Provide the [X, Y] coordinate of the cell's center where the given text is located.  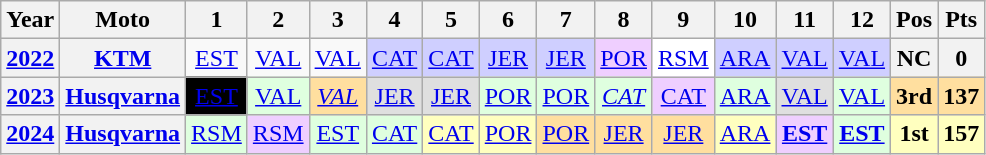
10 [745, 20]
Moto [123, 20]
5 [451, 20]
137 [962, 96]
0 [962, 58]
Year [30, 20]
1st [914, 134]
7 [566, 20]
2022 [30, 58]
157 [962, 134]
12 [862, 20]
Pts [962, 20]
11 [804, 20]
9 [683, 20]
8 [624, 20]
KTM [123, 58]
2024 [30, 134]
Pos [914, 20]
3 [338, 20]
4 [394, 20]
2 [278, 20]
1 [217, 20]
3rd [914, 96]
2023 [30, 96]
6 [508, 20]
NC [914, 58]
